Capture the cell that displays the provided text and extract its [X, Y] central coordinate. 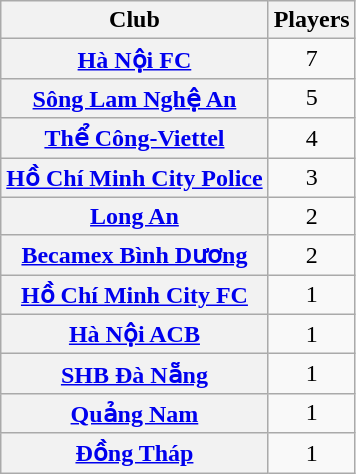
Thể Công-Viettel [134, 138]
Quảng Nam [134, 413]
4 [312, 138]
Becamex Bình Dương [134, 255]
Club [134, 20]
Hà Nội FC [134, 59]
5 [312, 98]
Players [312, 20]
Sông Lam Nghệ An [134, 98]
Đồng Tháp [134, 453]
Hà Nội ACB [134, 334]
7 [312, 59]
SHB Đà Nẵng [134, 374]
Hồ Chí Minh City FC [134, 295]
3 [312, 178]
Hồ Chí Minh City Police [134, 178]
Long An [134, 216]
